Determine the [x, y] coordinate at the center of the cell enclosing the given text.  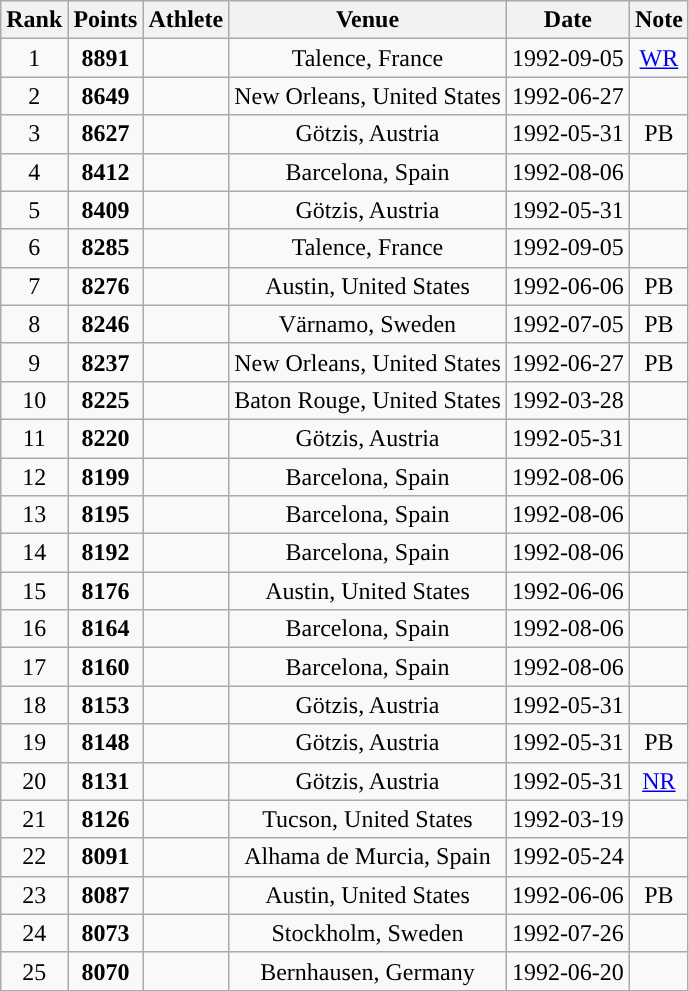
8412 [106, 172]
11 [34, 438]
Date [568, 20]
Note [658, 20]
8070 [106, 971]
8220 [106, 438]
8225 [106, 400]
8195 [106, 515]
1992-07-05 [568, 324]
8192 [106, 553]
1992-03-28 [568, 400]
21 [34, 819]
8126 [106, 819]
9 [34, 362]
19 [34, 743]
14 [34, 553]
WR [658, 58]
4 [34, 172]
8153 [106, 705]
22 [34, 857]
5 [34, 210]
7 [34, 286]
8276 [106, 286]
Venue [368, 20]
8091 [106, 857]
18 [34, 705]
Värnamo, Sweden [368, 324]
10 [34, 400]
8160 [106, 667]
8087 [106, 895]
8073 [106, 933]
24 [34, 933]
1992-05-24 [568, 857]
Alhama de Murcia, Spain [368, 857]
17 [34, 667]
1992-07-26 [568, 933]
8891 [106, 58]
Points [106, 20]
8199 [106, 477]
6 [34, 248]
Rank [34, 20]
2 [34, 96]
13 [34, 515]
25 [34, 971]
8 [34, 324]
12 [34, 477]
NR [658, 781]
8148 [106, 743]
Bernhausen, Germany [368, 971]
8176 [106, 591]
3 [34, 134]
8246 [106, 324]
8285 [106, 248]
Athlete [186, 20]
1992-06-20 [568, 971]
8237 [106, 362]
8131 [106, 781]
8409 [106, 210]
20 [34, 781]
1 [34, 58]
8164 [106, 629]
8649 [106, 96]
Tucson, United States [368, 819]
Stockholm, Sweden [368, 933]
23 [34, 895]
16 [34, 629]
8627 [106, 134]
Baton Rouge, United States [368, 400]
15 [34, 591]
1992-03-19 [568, 819]
